For the text-containing cell, return its midpoint in (x, y) coordinate format. 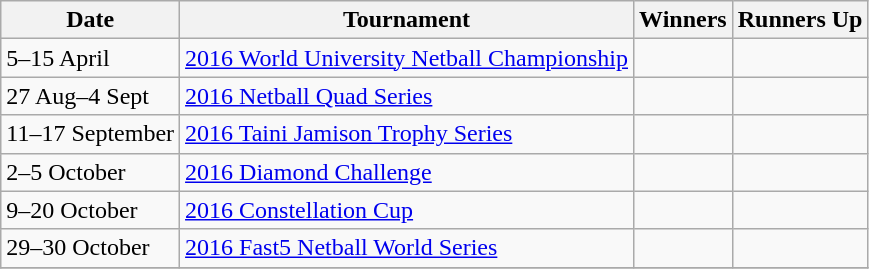
2016 World University Netball Championship (407, 58)
2016 Diamond Challenge (407, 172)
9–20 October (90, 210)
Winners (684, 20)
2016 Taini Jamison Trophy Series (407, 134)
2–5 October (90, 172)
Runners Up (800, 20)
2016 Fast5 Netball World Series (407, 248)
29–30 October (90, 248)
Date (90, 20)
Tournament (407, 20)
27 Aug–4 Sept (90, 96)
2016 Netball Quad Series (407, 96)
2016 Constellation Cup (407, 210)
5–15 April (90, 58)
11–17 September (90, 134)
